Return [x, y] of the center of cell containing provided text 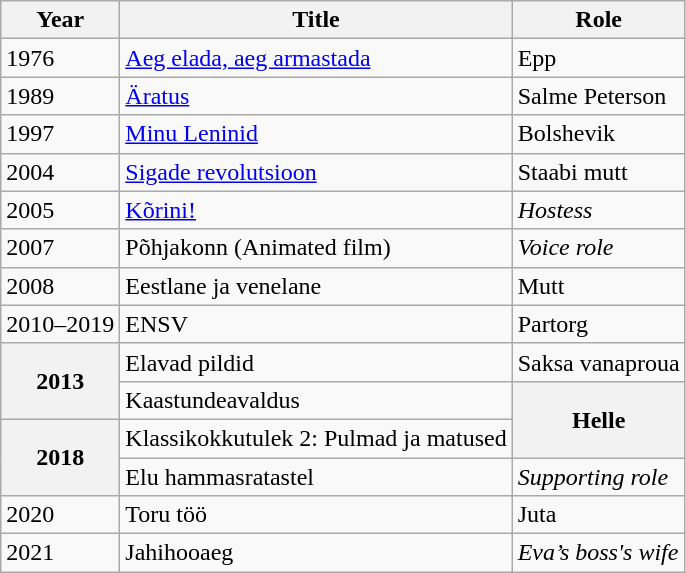
2007 [60, 248]
Hostess [598, 210]
1989 [60, 96]
Aeg elada, aeg armastada [316, 58]
1976 [60, 58]
Role [598, 20]
2018 [60, 457]
Voice role [598, 248]
Eva’s boss's wife [598, 553]
Kaastundeavaldus [316, 400]
Minu Leninid [316, 134]
Partorg [598, 324]
Eestlane ja venelane [316, 286]
2005 [60, 210]
2008 [60, 286]
Toru töö [316, 515]
Epp [598, 58]
Klassikokkutulek 2: Pulmad ja matused [316, 438]
Jahihooaeg [316, 553]
ENSV [316, 324]
Elu hammasratastel [316, 477]
Mutt [598, 286]
Juta [598, 515]
Helle [598, 419]
2004 [60, 172]
Year [60, 20]
2020 [60, 515]
Supporting role [598, 477]
Saksa vanaproua [598, 362]
Title [316, 20]
Sigade revolutsioon [316, 172]
1997 [60, 134]
2010–2019 [60, 324]
Bolshevik [598, 134]
2021 [60, 553]
2013 [60, 381]
Kõrini! [316, 210]
Äratus [316, 96]
Elavad pildid [316, 362]
Staabi mutt [598, 172]
Põhjakonn (Animated film) [316, 248]
Salme Peterson [598, 96]
